Identify which cell holds the provided text, then report its (X, Y) central coordinate. 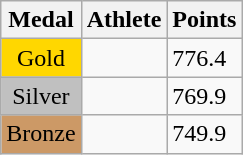
Bronze (41, 134)
Gold (41, 58)
776.4 (204, 58)
749.9 (204, 134)
Points (204, 20)
Medal (41, 20)
769.9 (204, 96)
Athlete (124, 20)
Silver (41, 96)
